Output the [X, Y] coordinate of the center of the cell containing the given text.  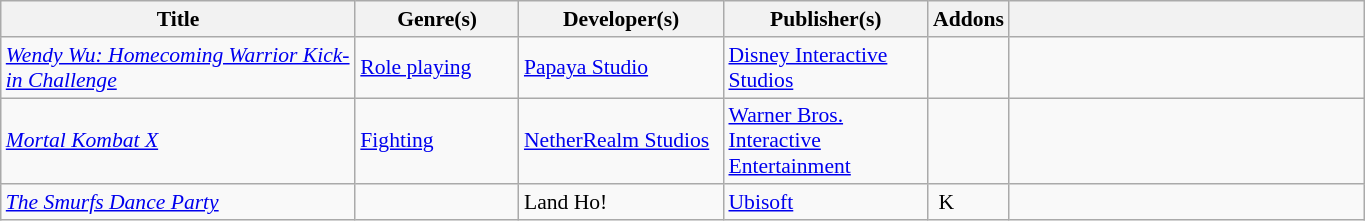
Role playing [437, 68]
Disney Interactive Studios [826, 68]
The Smurfs Dance Party [178, 203]
Publisher(s) [826, 19]
Genre(s) [437, 19]
Papaya Studio [622, 68]
Wendy Wu: Homecoming Warrior Kick-in Challenge [178, 68]
Ubisoft [826, 203]
Mortal Kombat X [178, 142]
Fighting [437, 142]
K [968, 203]
Land Ho! [622, 203]
Developer(s) [622, 19]
Addons [968, 19]
Title [178, 19]
Warner Bros. Interactive Entertainment [826, 142]
NetherRealm Studios [622, 142]
